Pinpoint the cell where the given text exists, returning its (x, y) midpoint coordinate. 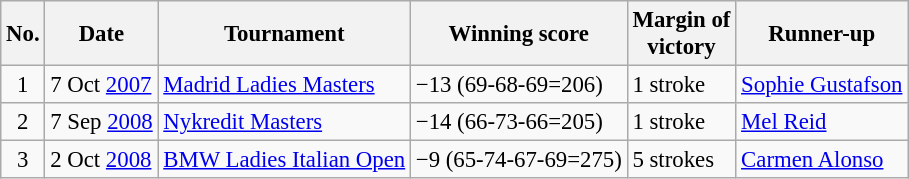
Carmen Alonso (822, 160)
7 Sep 2008 (102, 122)
−9 (65-74-67-69=275) (518, 160)
No. (23, 34)
Winning score (518, 34)
Sophie Gustafson (822, 85)
Tournament (284, 34)
Mel Reid (822, 122)
Madrid Ladies Masters (284, 85)
BMW Ladies Italian Open (284, 160)
Runner-up (822, 34)
−13 (69-68-69=206) (518, 85)
2 (23, 122)
1 (23, 85)
Date (102, 34)
−14 (66-73-66=205) (518, 122)
Nykredit Masters (284, 122)
Margin ofvictory (682, 34)
5 strokes (682, 160)
3 (23, 160)
2 Oct 2008 (102, 160)
7 Oct 2007 (102, 85)
